For the text-containing cell, return its midpoint in [x, y] coordinate format. 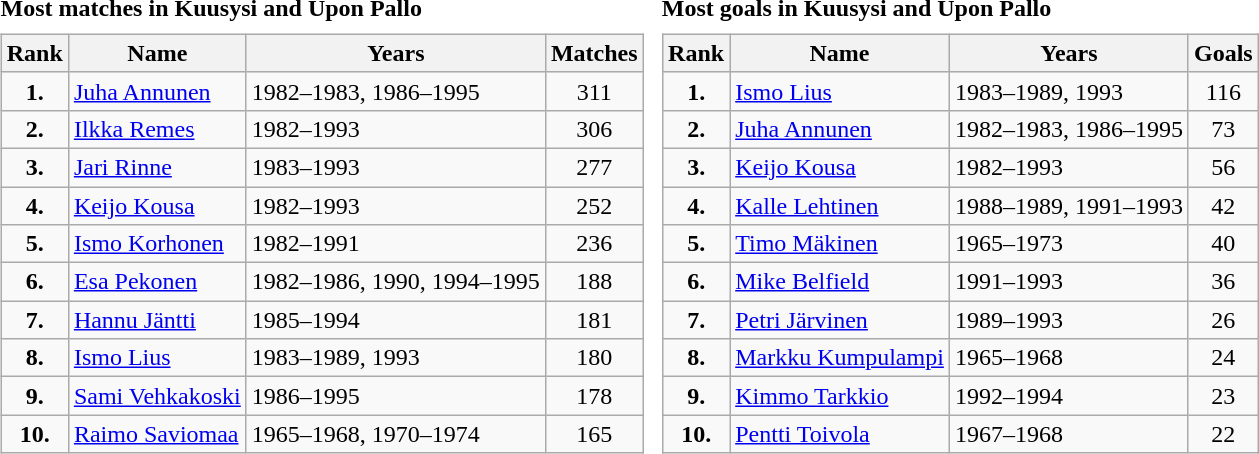
1982–1986, 1990, 1994–1995 [396, 282]
1965–1968 [1068, 358]
Matches [594, 53]
236 [594, 244]
252 [594, 205]
1985–1994 [396, 320]
73 [1223, 129]
Esa Pekonen [157, 282]
Mike Belfield [840, 282]
277 [594, 167]
Markku Kumpulampi [840, 358]
1992–1994 [1068, 396]
Ismo Korhonen [157, 244]
178 [594, 396]
Hannu Jäntti [157, 320]
Jari Rinne [157, 167]
Kimmo Tarkkio [840, 396]
306 [594, 129]
1991–1993 [1068, 282]
Petri Järvinen [840, 320]
36 [1223, 282]
Sami Vehkakoski [157, 396]
188 [594, 282]
1989–1993 [1068, 320]
Ilkka Remes [157, 129]
1967–1968 [1068, 434]
1965–1973 [1068, 244]
1988–1989, 1991–1993 [1068, 205]
165 [594, 434]
Pentti Toivola [840, 434]
311 [594, 91]
22 [1223, 434]
26 [1223, 320]
40 [1223, 244]
1965–1968, 1970–1974 [396, 434]
Goals [1223, 53]
1983–1993 [396, 167]
Timo Mäkinen [840, 244]
181 [594, 320]
24 [1223, 358]
56 [1223, 167]
1986–1995 [396, 396]
180 [594, 358]
Raimo Saviomaa [157, 434]
116 [1223, 91]
23 [1223, 396]
1982–1991 [396, 244]
Kalle Lehtinen [840, 205]
42 [1223, 205]
